From the cell containing the given text, extract its center point as (x, y) coordinate. 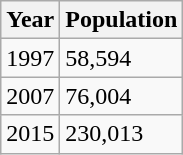
Year (30, 20)
1997 (30, 58)
2015 (30, 134)
2007 (30, 96)
230,013 (122, 134)
Population (122, 20)
76,004 (122, 96)
58,594 (122, 58)
